Return the [x, y] coordinate for the center point of the cell that contains the specified text.  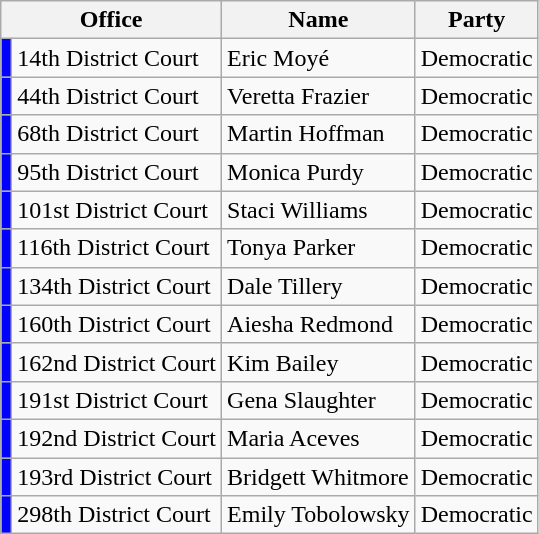
Dale Tillery [319, 286]
Tonya Parker [319, 248]
Staci Williams [319, 210]
Maria Aceves [319, 438]
Kim Bailey [319, 362]
95th District Court [117, 172]
Name [319, 20]
134th District Court [117, 286]
298th District Court [117, 515]
Party [476, 20]
Bridgett Whitmore [319, 477]
Veretta Frazier [319, 96]
Aiesha Redmond [319, 324]
Gena Slaughter [319, 400]
14th District Court [117, 58]
162nd District Court [117, 362]
101st District Court [117, 210]
Office [112, 20]
44th District Court [117, 96]
Martin Hoffman [319, 134]
193rd District Court [117, 477]
160th District Court [117, 324]
192nd District Court [117, 438]
Monica Purdy [319, 172]
116th District Court [117, 248]
Emily Tobolowsky [319, 515]
191st District Court [117, 400]
68th District Court [117, 134]
Eric Moyé [319, 58]
